Locate the cell with the specified text and output its (X, Y) center coordinate. 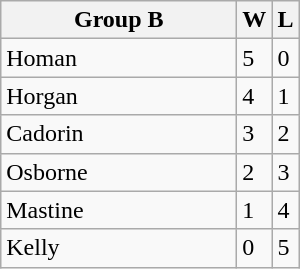
Homan (119, 58)
Mastine (119, 210)
Horgan (119, 96)
Osborne (119, 172)
Kelly (119, 248)
W (254, 20)
L (286, 20)
Cadorin (119, 134)
Group B (119, 20)
